Detect which cell encompasses the target text, then output its (X, Y) center coordinate. 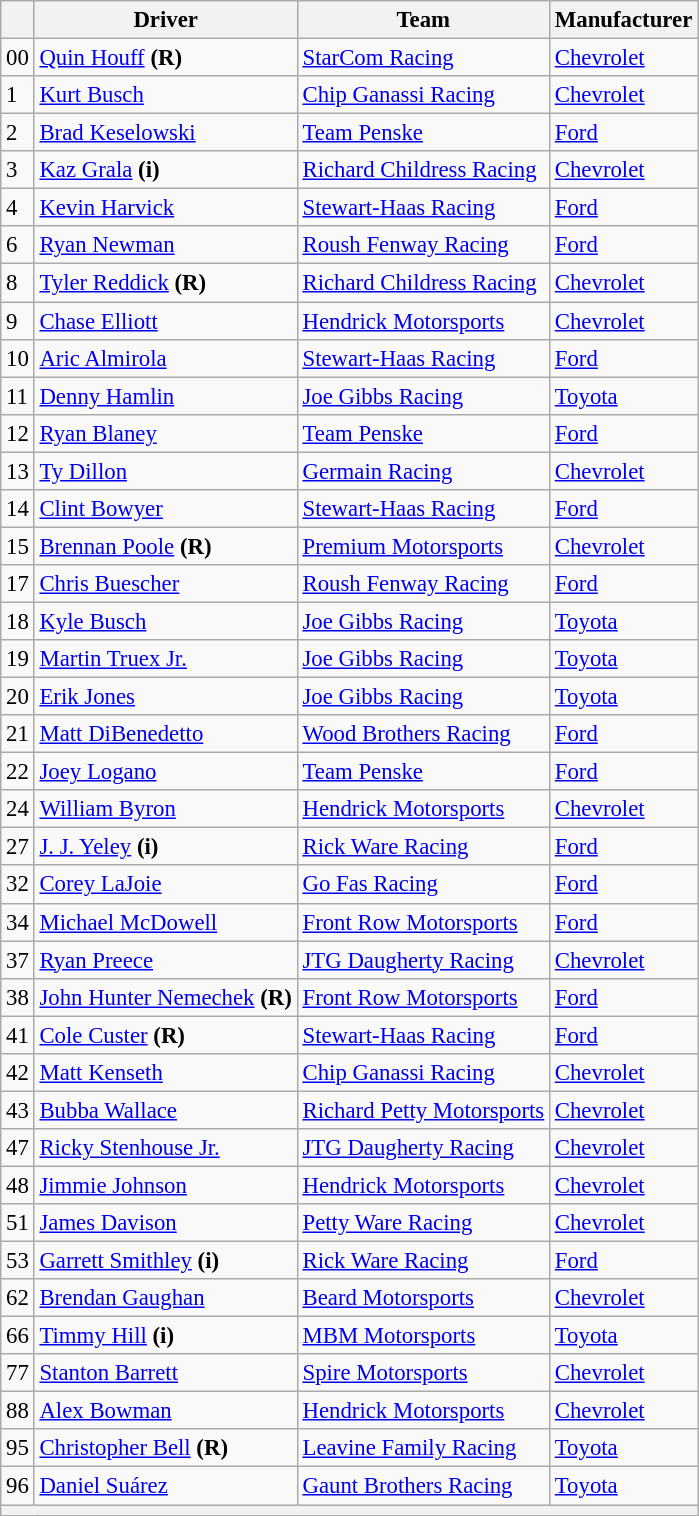
3 (18, 170)
14 (18, 509)
Christopher Bell (R) (166, 1449)
41 (18, 1035)
Germain Racing (423, 471)
StarCom Racing (423, 58)
Chris Buescher (166, 584)
00 (18, 58)
Brendan Gaughan (166, 1298)
Tyler Reddick (R) (166, 283)
Kyle Busch (166, 621)
Martin Truex Jr. (166, 659)
Manufacturer (623, 20)
32 (18, 885)
15 (18, 546)
1 (18, 95)
James Davison (166, 1223)
Kurt Busch (166, 95)
21 (18, 734)
4 (18, 208)
47 (18, 1148)
12 (18, 433)
MBM Motorsports (423, 1336)
Richard Petty Motorsports (423, 1110)
Garrett Smithley (i) (166, 1261)
Aric Almirola (166, 358)
95 (18, 1449)
Go Fas Racing (423, 885)
Brennan Poole (R) (166, 546)
Timmy Hill (i) (166, 1336)
Premium Motorsports (423, 546)
Ryan Newman (166, 245)
9 (18, 321)
11 (18, 396)
20 (18, 697)
Daniel Suárez (166, 1486)
Kevin Harvick (166, 208)
Clint Bowyer (166, 509)
Wood Brothers Racing (423, 734)
Beard Motorsports (423, 1298)
10 (18, 358)
17 (18, 584)
Denny Hamlin (166, 396)
Erik Jones (166, 697)
Ryan Blaney (166, 433)
Quin Houff (R) (166, 58)
Chase Elliott (166, 321)
66 (18, 1336)
37 (18, 960)
Brad Keselowski (166, 133)
Matt DiBenedetto (166, 734)
42 (18, 1073)
77 (18, 1373)
27 (18, 847)
53 (18, 1261)
Corey LaJoie (166, 885)
Kaz Grala (i) (166, 170)
Jimmie Johnson (166, 1185)
51 (18, 1223)
Michael McDowell (166, 922)
Leavine Family Racing (423, 1449)
22 (18, 772)
Stanton Barrett (166, 1373)
Cole Custer (R) (166, 1035)
J. J. Yeley (i) (166, 847)
Joey Logano (166, 772)
62 (18, 1298)
Alex Bowman (166, 1411)
43 (18, 1110)
Gaunt Brothers Racing (423, 1486)
88 (18, 1411)
34 (18, 922)
Matt Kenseth (166, 1073)
John Hunter Nemechek (R) (166, 997)
William Byron (166, 809)
2 (18, 133)
48 (18, 1185)
Spire Motorsports (423, 1373)
Ty Dillon (166, 471)
Ricky Stenhouse Jr. (166, 1148)
24 (18, 809)
Team (423, 20)
Petty Ware Racing (423, 1223)
Ryan Preece (166, 960)
19 (18, 659)
13 (18, 471)
8 (18, 283)
Driver (166, 20)
Bubba Wallace (166, 1110)
18 (18, 621)
6 (18, 245)
96 (18, 1486)
38 (18, 997)
